Scan for the cell matching the given text and deliver its [x, y] coordinate at center. 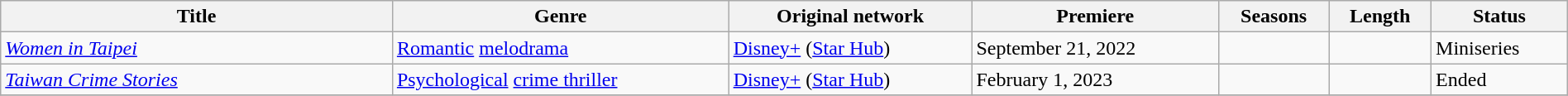
Ended [1500, 79]
Original network [850, 17]
Genre [561, 17]
Women in Taipei [197, 48]
Taiwan Crime Stories [197, 79]
Seasons [1274, 17]
Status [1500, 17]
Miniseries [1500, 48]
Psychological crime thriller [561, 79]
February 1, 2023 [1095, 79]
Length [1380, 17]
September 21, 2022 [1095, 48]
Romantic melodrama [561, 48]
Premiere [1095, 17]
Title [197, 17]
